Search for the cell housing the specified text and yield its [x, y] center coordinate. 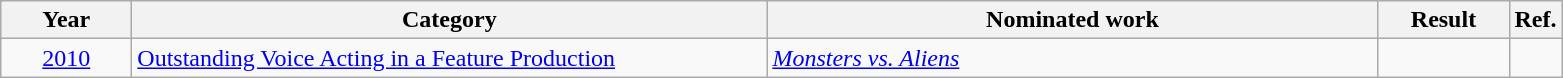
Result [1444, 20]
Year [66, 20]
Ref. [1536, 20]
2010 [66, 58]
Nominated work [1072, 20]
Monsters vs. Aliens [1072, 58]
Outstanding Voice Acting in a Feature Production [450, 58]
Category [450, 20]
